Identify which cell holds the provided text, then report its (X, Y) central coordinate. 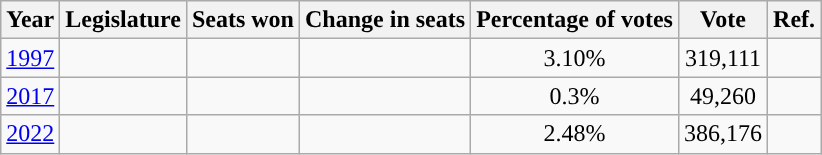
Legislature (124, 20)
0.3% (575, 96)
Ref. (794, 20)
2.48% (575, 134)
Seats won (242, 20)
2022 (30, 134)
2017 (30, 96)
3.10% (575, 58)
1997 (30, 58)
319,111 (722, 58)
Year (30, 20)
Percentage of votes (575, 20)
Vote (722, 20)
386,176 (722, 134)
Change in seats (386, 20)
49,260 (722, 96)
